Identify which cell holds the provided text, then report its [X, Y] central coordinate. 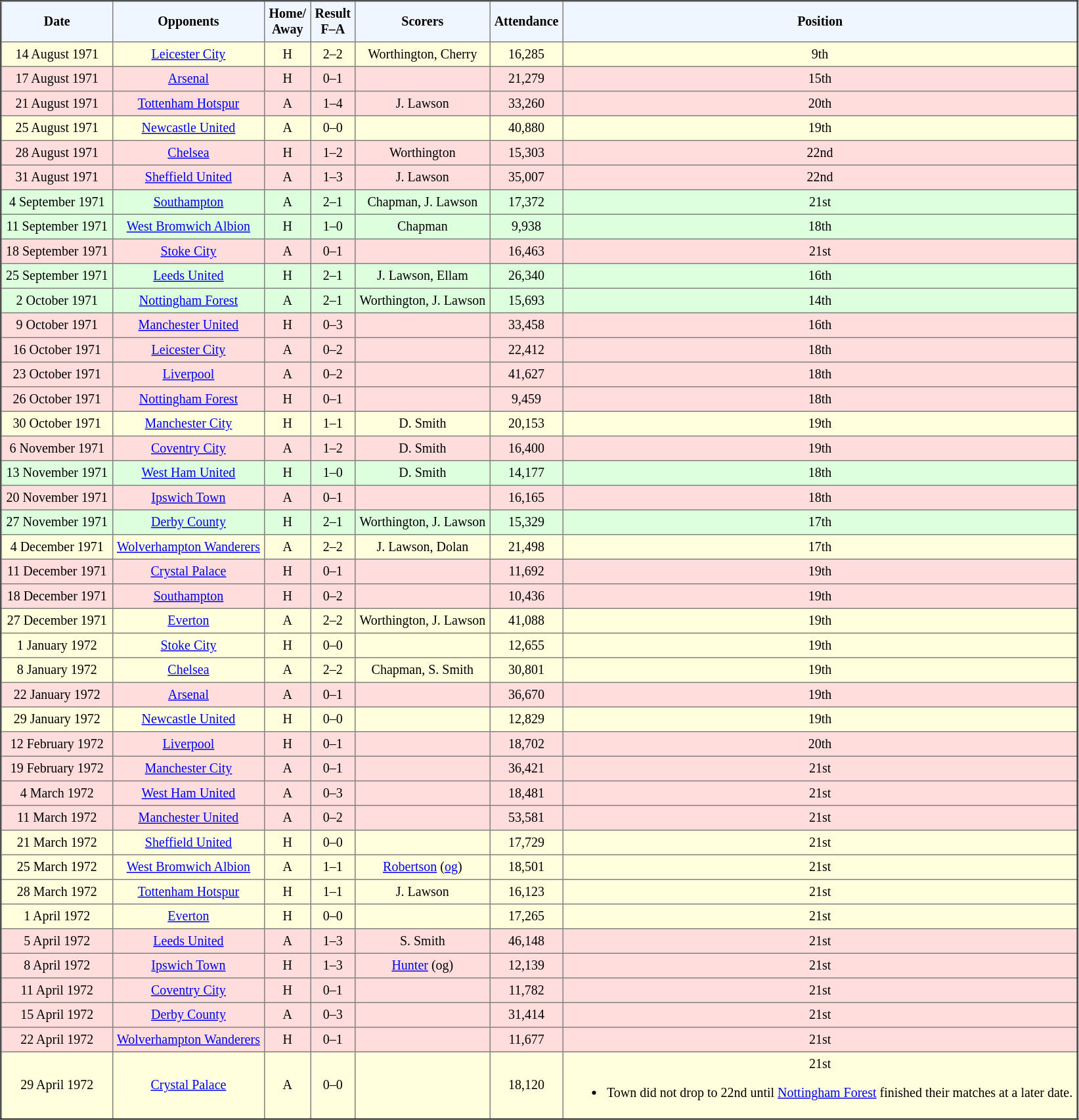
41,627 [527, 374]
23 October 1971 [57, 374]
26,340 [527, 276]
35,007 [527, 177]
30,801 [527, 670]
Scorers [423, 22]
20 November 1971 [57, 498]
17,265 [527, 916]
26 October 1971 [57, 399]
30 October 1971 [57, 424]
8 April 1972 [57, 966]
16,123 [527, 892]
Attendance [527, 22]
31,414 [527, 1015]
11 March 1972 [57, 818]
15 April 1972 [57, 1015]
40,880 [527, 128]
36,421 [527, 769]
ResultF–A [333, 22]
33,458 [527, 325]
28 August 1971 [57, 153]
9th [820, 55]
16 October 1971 [57, 350]
25 August 1971 [57, 128]
16,165 [527, 498]
2 October 1971 [57, 301]
Position [820, 22]
14th [820, 301]
29 January 1972 [57, 719]
36,670 [527, 695]
16,285 [527, 55]
46,148 [527, 941]
14,177 [527, 473]
31 August 1971 [57, 177]
11 April 1972 [57, 991]
11 December 1971 [57, 571]
21 August 1971 [57, 104]
Worthington [423, 153]
22 January 1972 [57, 695]
1 April 1972 [57, 916]
Chapman, S. Smith [423, 670]
16,400 [527, 449]
6 November 1971 [57, 449]
14 August 1971 [57, 55]
18,120 [527, 1085]
5 April 1972 [57, 941]
S. Smith [423, 941]
Chapman, J. Lawson [423, 202]
12 February 1972 [57, 744]
21stTown did not drop to 22nd until Nottingham Forest finished their matches at a later date. [820, 1085]
11,692 [527, 571]
12,139 [527, 966]
18,481 [527, 794]
9 October 1971 [57, 325]
25 March 1972 [57, 867]
16,463 [527, 252]
11 September 1971 [57, 227]
Date [57, 22]
12,655 [527, 646]
28 March 1972 [57, 892]
Chapman [423, 227]
4 December 1971 [57, 547]
22,412 [527, 350]
8 January 1972 [57, 670]
18 December 1971 [57, 596]
15,303 [527, 153]
27 December 1971 [57, 621]
Worthington, Cherry [423, 55]
J. Lawson, Ellam [423, 276]
Robertson (og) [423, 867]
25 September 1971 [57, 276]
18,501 [527, 867]
29 April 1972 [57, 1085]
18,702 [527, 744]
53,581 [527, 818]
18 September 1971 [57, 252]
11,782 [527, 991]
1–4 [333, 104]
13 November 1971 [57, 473]
17 August 1971 [57, 79]
J. Lawson, Dolan [423, 547]
20,153 [527, 424]
15,693 [527, 301]
21,279 [527, 79]
Hunter (og) [423, 966]
17,729 [527, 843]
19 February 1972 [57, 769]
10,436 [527, 596]
15th [820, 79]
22 April 1972 [57, 1040]
41,088 [527, 621]
33,260 [527, 104]
12,829 [527, 719]
21,498 [527, 547]
17,372 [527, 202]
4 March 1972 [57, 794]
27 November 1971 [57, 522]
11,677 [527, 1040]
9,459 [527, 399]
21 March 1972 [57, 843]
15,329 [527, 522]
Opponents [188, 22]
9,938 [527, 227]
4 September 1971 [57, 202]
Home/Away [288, 22]
1 January 1972 [57, 646]
